Locate the cell with the specified text and output its [x, y] center coordinate. 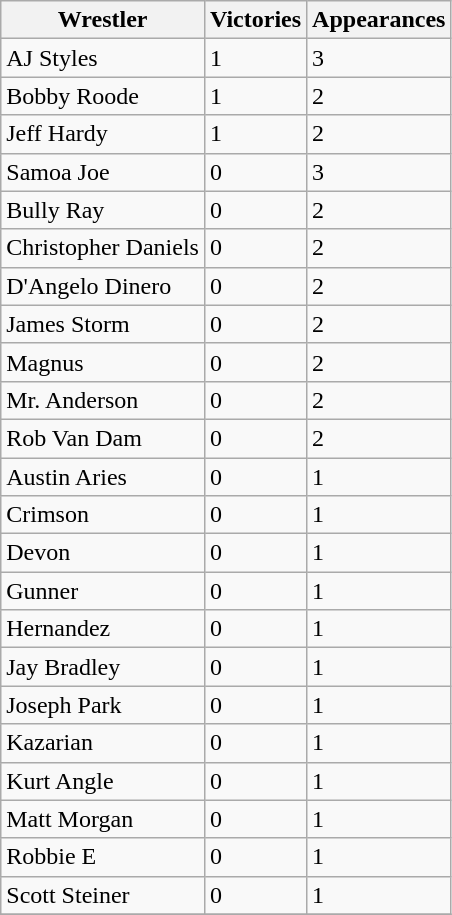
Scott Steiner [103, 895]
Wrestler [103, 20]
Hernandez [103, 629]
Appearances [379, 20]
Austin Aries [103, 477]
Robbie E [103, 857]
Kazarian [103, 743]
Bobby Roode [103, 96]
Samoa Joe [103, 172]
Matt Morgan [103, 819]
Jay Bradley [103, 667]
Joseph Park [103, 705]
AJ Styles [103, 58]
Devon [103, 553]
James Storm [103, 324]
Kurt Angle [103, 781]
Christopher Daniels [103, 248]
Jeff Hardy [103, 134]
D'Angelo Dinero [103, 286]
Crimson [103, 515]
Victories [255, 20]
Mr. Anderson [103, 400]
Gunner [103, 591]
Bully Ray [103, 210]
Rob Van Dam [103, 438]
Magnus [103, 362]
